Capture the cell that displays the provided text and extract its [x, y] central coordinate. 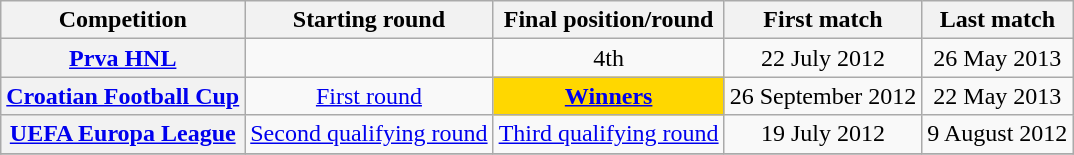
UEFA Europa League [123, 134]
19 July 2012 [823, 134]
9 August 2012 [998, 134]
4th [608, 58]
Winners [608, 96]
26 September 2012 [823, 96]
Starting round [369, 20]
Croatian Football Cup [123, 96]
Competition [123, 20]
First match [823, 20]
26 May 2013 [998, 58]
Final position/round [608, 20]
22 July 2012 [823, 58]
Second qualifying round [369, 134]
Prva HNL [123, 58]
Third qualifying round [608, 134]
22 May 2013 [998, 96]
Last match [998, 20]
First round [369, 96]
